From the cell containing the given text, extract its center point as [X, Y] coordinate. 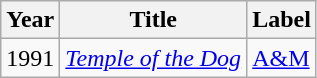
Title [154, 20]
Year [30, 20]
1991 [30, 58]
A&M [282, 58]
Temple of the Dog [154, 58]
Label [282, 20]
